From the cell containing the given text, extract its center point as (X, Y) coordinate. 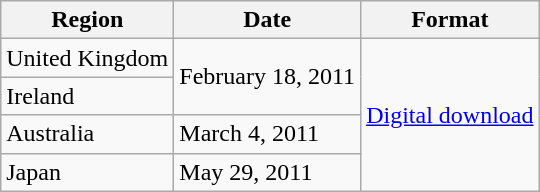
Region (88, 20)
Australia (88, 134)
March 4, 2011 (268, 134)
United Kingdom (88, 58)
February 18, 2011 (268, 77)
Digital download (450, 115)
Japan (88, 172)
May 29, 2011 (268, 172)
Format (450, 20)
Ireland (88, 96)
Date (268, 20)
